Provide the (X, Y) coordinate of the cell's center where the given text is located.  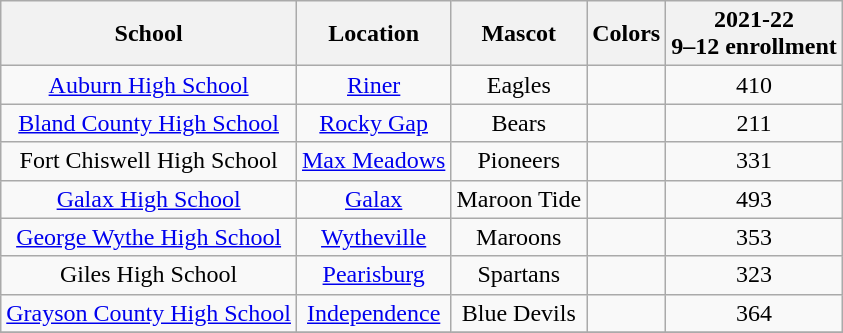
410 (754, 85)
Eagles (519, 85)
Location (373, 34)
Riner (373, 85)
211 (754, 123)
Blue Devils (519, 313)
331 (754, 161)
Mascot (519, 34)
Max Meadows (373, 161)
Galax High School (149, 199)
School (149, 34)
Rocky Gap (373, 123)
364 (754, 313)
Fort Chiswell High School (149, 161)
Independence (373, 313)
Maroon Tide (519, 199)
Giles High School (149, 275)
2021-229–12 enrollment (754, 34)
323 (754, 275)
Pearisburg (373, 275)
Galax (373, 199)
Grayson County High School (149, 313)
Auburn High School (149, 85)
Spartans (519, 275)
Colors (626, 34)
Wytheville (373, 237)
493 (754, 199)
353 (754, 237)
Maroons (519, 237)
Bears (519, 123)
George Wythe High School (149, 237)
Pioneers (519, 161)
Bland County High School (149, 123)
